Locate the cell with the specified text and output its [x, y] center coordinate. 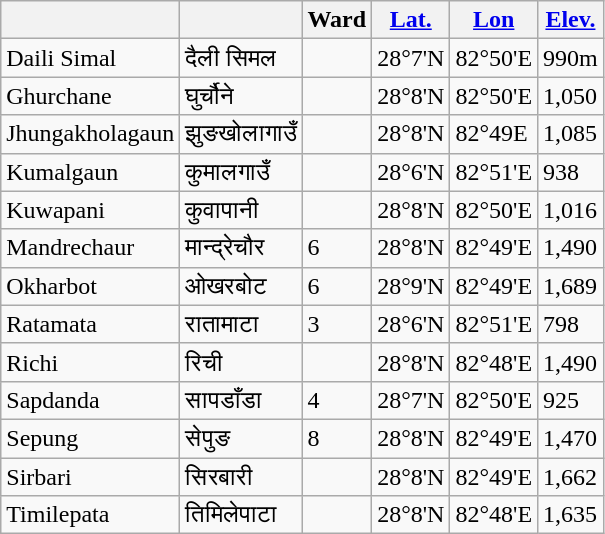
82°49E [494, 134]
Daili Simal [90, 58]
Jhungakholagaun [90, 134]
Okharbot [90, 286]
1,085 [571, 134]
Ward [337, 20]
798 [571, 324]
तिमिलेपाटा [241, 515]
1,016 [571, 210]
Timilepata [90, 515]
938 [571, 172]
Sirbari [90, 477]
Ratamata [90, 324]
28°9'N [411, 286]
Ghurchane [90, 96]
Sepung [90, 438]
मान्द्रेचौर [241, 248]
कुवापानी [241, 210]
झुङखोलागाउँ [241, 134]
Elev. [571, 20]
Kuwapani [90, 210]
1,470 [571, 438]
Lon [494, 20]
4 [337, 400]
सापडाँडा [241, 400]
925 [571, 400]
रिची [241, 362]
सिरबारी [241, 477]
Mandrechaur [90, 248]
सेपुङ [241, 438]
3 [337, 324]
1,050 [571, 96]
1,689 [571, 286]
Richi [90, 362]
Lat. [411, 20]
ओखरबोट [241, 286]
1,635 [571, 515]
घुर्चौने [241, 96]
Kumalgaun [90, 172]
दैली सिमल [241, 58]
990m [571, 58]
Sapdanda [90, 400]
कुमालगाउँ [241, 172]
1,662 [571, 477]
रातामाटा [241, 324]
8 [337, 438]
